Find where the given text appears and provide that cell's center as [x, y] coordinate. 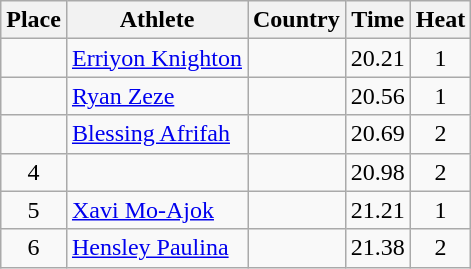
Erriyon Knighton [156, 58]
20.21 [378, 58]
Place [34, 20]
20.56 [378, 96]
5 [34, 210]
Heat [440, 20]
20.69 [378, 134]
6 [34, 248]
Athlete [156, 20]
Blessing Afrifah [156, 134]
21.21 [378, 210]
20.98 [378, 172]
Time [378, 20]
Xavi Mo-Ajok [156, 210]
Country [297, 20]
Ryan Zeze [156, 96]
Hensley Paulina [156, 248]
21.38 [378, 248]
4 [34, 172]
